Return (X, Y) of the center of cell containing provided text 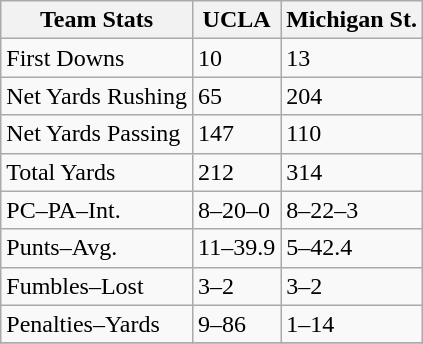
204 (352, 96)
Punts–Avg. (97, 248)
13 (352, 58)
Net Yards Rushing (97, 96)
147 (237, 134)
110 (352, 134)
Michigan St. (352, 20)
Penalties–Yards (97, 324)
UCLA (237, 20)
9–86 (237, 324)
10 (237, 58)
8–22–3 (352, 210)
Fumbles–Lost (97, 286)
Net Yards Passing (97, 134)
First Downs (97, 58)
1–14 (352, 324)
11–39.9 (237, 248)
212 (237, 172)
65 (237, 96)
PC–PA–Int. (97, 210)
314 (352, 172)
Total Yards (97, 172)
Team Stats (97, 20)
5–42.4 (352, 248)
8–20–0 (237, 210)
